Capture the cell that displays the provided text and extract its [X, Y] central coordinate. 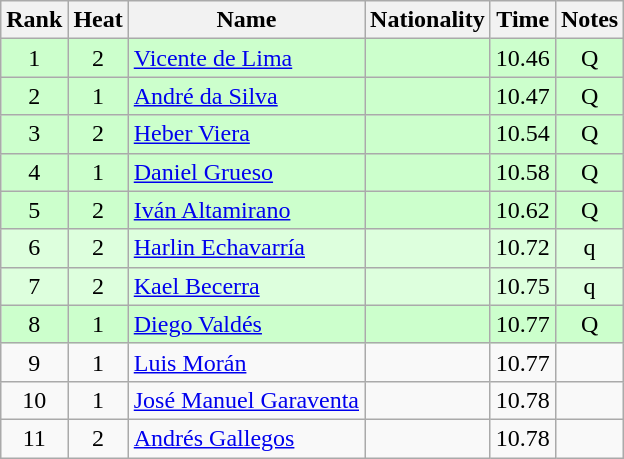
10.72 [522, 248]
9 [34, 362]
10.54 [522, 134]
10.75 [522, 286]
6 [34, 248]
10.58 [522, 172]
10.47 [522, 96]
4 [34, 172]
José Manuel Garaventa [246, 400]
Harlin Echavarría [246, 248]
Luis Morán [246, 362]
Notes [589, 20]
Iván Altamirano [246, 210]
Nationality [428, 20]
5 [34, 210]
Name [246, 20]
André da Silva [246, 96]
Vicente de Lima [246, 58]
Andrés Gallegos [246, 438]
7 [34, 286]
8 [34, 324]
Kael Becerra [246, 286]
10.46 [522, 58]
Daniel Grueso [246, 172]
11 [34, 438]
Heat [98, 20]
10 [34, 400]
Time [522, 20]
Heber Viera [246, 134]
10.62 [522, 210]
Diego Valdés [246, 324]
Rank [34, 20]
3 [34, 134]
